For the text-containing cell, return its midpoint in (X, Y) coordinate format. 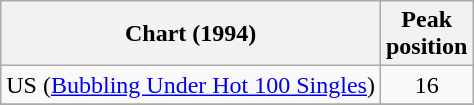
Peakposition (426, 34)
US (Bubbling Under Hot 100 Singles) (191, 85)
16 (426, 85)
Chart (1994) (191, 34)
